Output the (X, Y) coordinate of the center of the cell containing the given text.  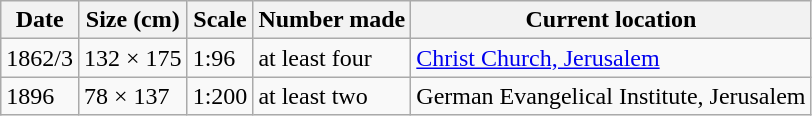
1:96 (220, 58)
132 × 175 (132, 58)
1862/3 (40, 58)
German Evangelical Institute, Jerusalem (611, 96)
at least four (332, 58)
at least two (332, 96)
Current location (611, 20)
78 × 137 (132, 96)
Date (40, 20)
Scale (220, 20)
Size (cm) (132, 20)
1:200 (220, 96)
Christ Church, Jerusalem (611, 58)
1896 (40, 96)
Number made (332, 20)
